Pinpoint the cell where the given text exists, returning its [x, y] midpoint coordinate. 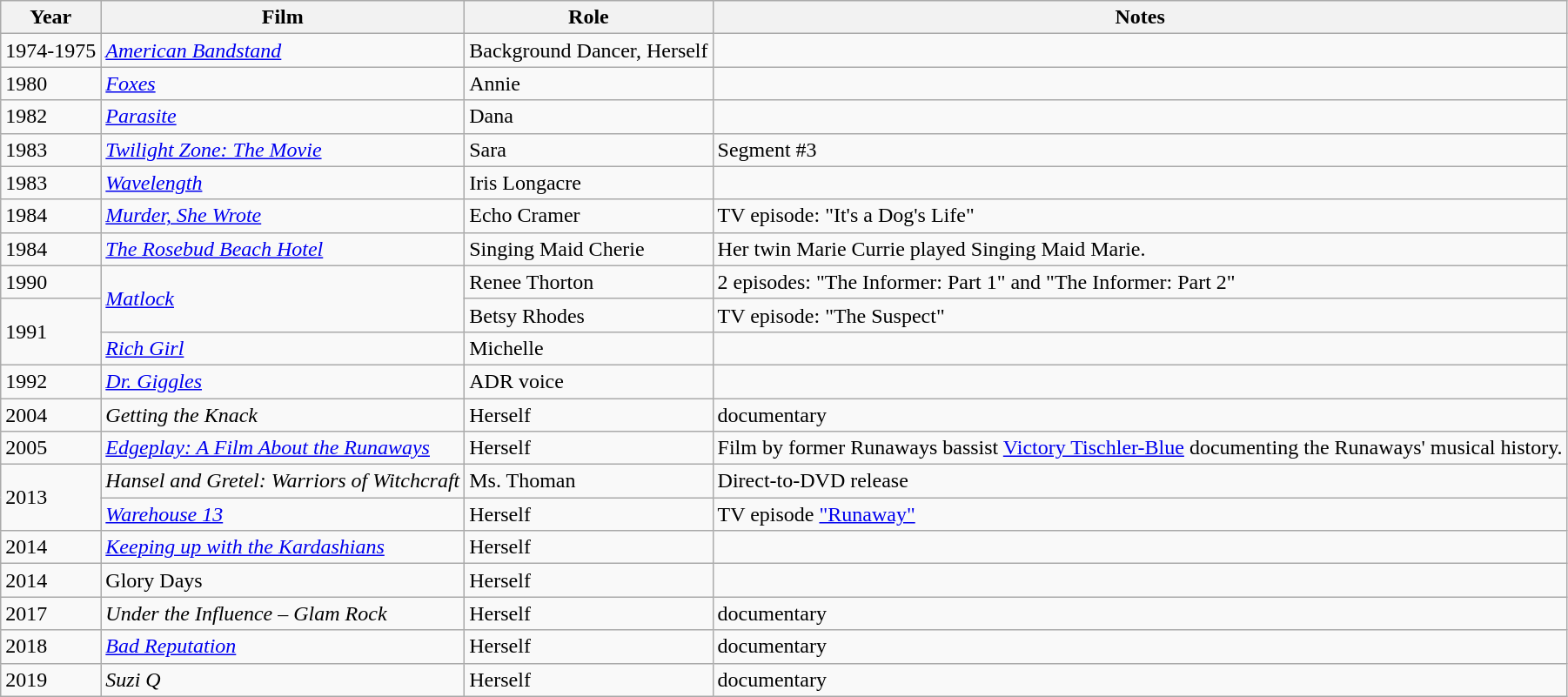
Hansel and Gretel: Warriors of Witchcraft [283, 481]
Parasite [283, 117]
Annie [588, 84]
American Bandstand [283, 50]
Film [283, 17]
Suzi Q [283, 680]
1974-1975 [50, 50]
Michelle [588, 348]
Renee Thorton [588, 282]
Keeping up with the Kardashians [283, 547]
Iris Longacre [588, 183]
Betsy Rhodes [588, 315]
The Rosebud Beach Hotel [283, 249]
Background Dancer, Herself [588, 50]
Direct-to-DVD release [1140, 481]
2004 [50, 415]
1992 [50, 381]
Year [50, 17]
1991 [50, 332]
Segment #3 [1140, 150]
Edgeplay: A Film About the Runaways [283, 448]
TV episode: "It's a Dog's Life" [1140, 216]
Glory Days [283, 580]
2018 [50, 647]
2019 [50, 680]
Matlock [283, 298]
2005 [50, 448]
Warehouse 13 [283, 514]
Getting the Knack [283, 415]
Her twin Marie Currie played Singing Maid Marie. [1140, 249]
Echo Cramer [588, 216]
2013 [50, 498]
Singing Maid Cherie [588, 249]
Ms. Thoman [588, 481]
ADR voice [588, 381]
Murder, She Wrote [283, 216]
1990 [50, 282]
Film by former Runaways bassist Victory Tischler-Blue documenting the Runaways' musical history. [1140, 448]
Role [588, 17]
Notes [1140, 17]
Sara [588, 150]
2 episodes: "The Informer: Part 1" and "The Informer: Part 2" [1140, 282]
Bad Reputation [283, 647]
Rich Girl [283, 348]
Foxes [283, 84]
Dana [588, 117]
Wavelength [283, 183]
TV episode: "The Suspect" [1140, 315]
Under the Influence – Glam Rock [283, 613]
1982 [50, 117]
1980 [50, 84]
Dr. Giggles [283, 381]
TV episode "Runaway" [1140, 514]
2017 [50, 613]
Twilight Zone: The Movie [283, 150]
